Return the [x, y] coordinate for the center point of the cell that contains the specified text.  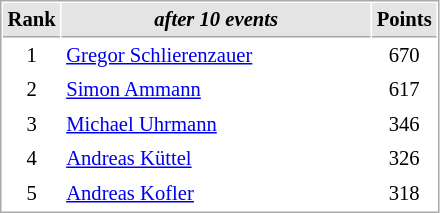
Andreas Küttel [216, 158]
Rank [32, 20]
Andreas Kofler [216, 194]
4 [32, 158]
318 [404, 194]
Gregor Schlierenzauer [216, 56]
326 [404, 158]
Points [404, 20]
Simon Ammann [216, 90]
1 [32, 56]
2 [32, 90]
670 [404, 56]
346 [404, 124]
5 [32, 194]
Michael Uhrmann [216, 124]
3 [32, 124]
617 [404, 90]
after 10 events [216, 20]
